Capture the cell that displays the provided text and extract its [X, Y] central coordinate. 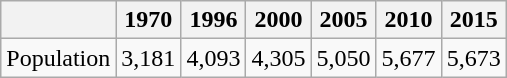
5,050 [344, 58]
2000 [278, 20]
1996 [214, 20]
2005 [344, 20]
5,673 [474, 58]
2010 [408, 20]
4,305 [278, 58]
3,181 [148, 58]
Population [58, 58]
4,093 [214, 58]
2015 [474, 20]
5,677 [408, 58]
1970 [148, 20]
